For the text-containing cell, return its midpoint in [X, Y] coordinate format. 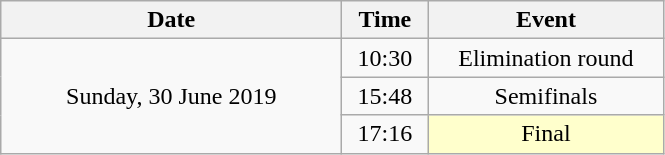
Event [546, 20]
Final [546, 134]
Semifinals [546, 96]
17:16 [385, 134]
10:30 [385, 58]
Sunday, 30 June 2019 [172, 96]
Elimination round [546, 58]
15:48 [385, 96]
Time [385, 20]
Date [172, 20]
